Capture the cell that displays the provided text and extract its (X, Y) central coordinate. 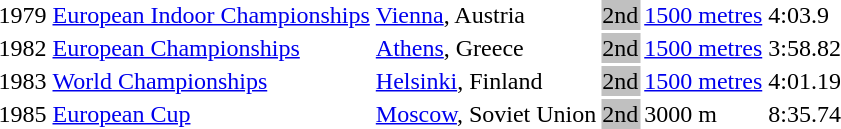
European Championships (211, 48)
European Indoor Championships (211, 15)
Vienna, Austria (486, 15)
Moscow, Soviet Union (486, 114)
Athens, Greece (486, 48)
World Championships (211, 81)
Helsinki, Finland (486, 81)
3000 m (704, 114)
European Cup (211, 114)
